Detect which cell encompasses the target text, then output its [X, Y] center coordinate. 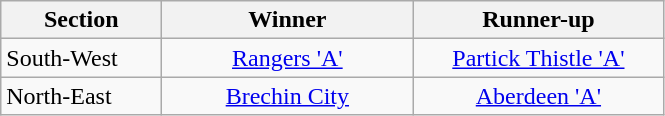
Runner-up [538, 20]
Rangers 'A' [288, 58]
Winner [288, 20]
Aberdeen 'A' [538, 96]
Partick Thistle 'A' [538, 58]
North-East [82, 96]
South-West [82, 58]
Brechin City [288, 96]
Section [82, 20]
